Find where the given text appears and provide that cell's center as [x, y] coordinate. 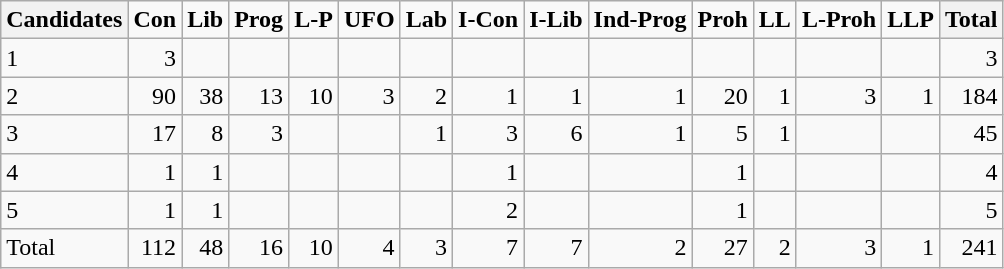
45 [971, 134]
L-Proh [838, 20]
241 [971, 248]
LL [774, 20]
Ind-Prog [640, 20]
Candidates [64, 20]
L-P [314, 20]
17 [155, 134]
48 [206, 248]
Lab [426, 20]
UFO [369, 20]
90 [155, 96]
6 [556, 134]
I-Con [488, 20]
8 [206, 134]
27 [722, 248]
16 [259, 248]
112 [155, 248]
Proh [722, 20]
38 [206, 96]
184 [971, 96]
20 [722, 96]
Lib [206, 20]
Con [155, 20]
LLP [911, 20]
Prog [259, 20]
13 [259, 96]
I-Lib [556, 20]
